Find where the given text appears and provide that cell's center as [X, Y] coordinate. 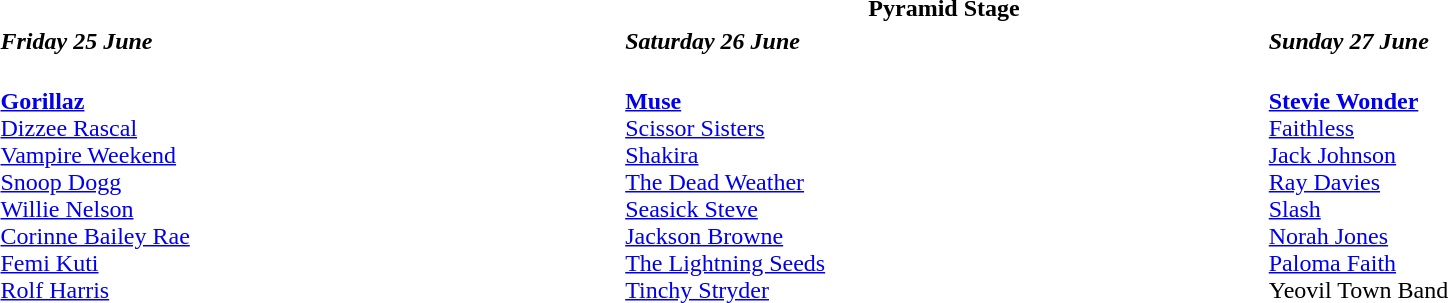
Saturday 26 June [944, 41]
